Capture the cell that displays the provided text and extract its (X, Y) central coordinate. 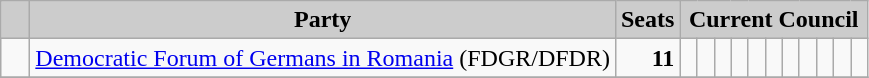
Democratic Forum of Germans in Romania (FDGR/DFDR) (323, 58)
Seats (647, 20)
Party (323, 20)
11 (647, 58)
Current Council (774, 20)
